Output the (X, Y) coordinate of the center of the cell containing the given text.  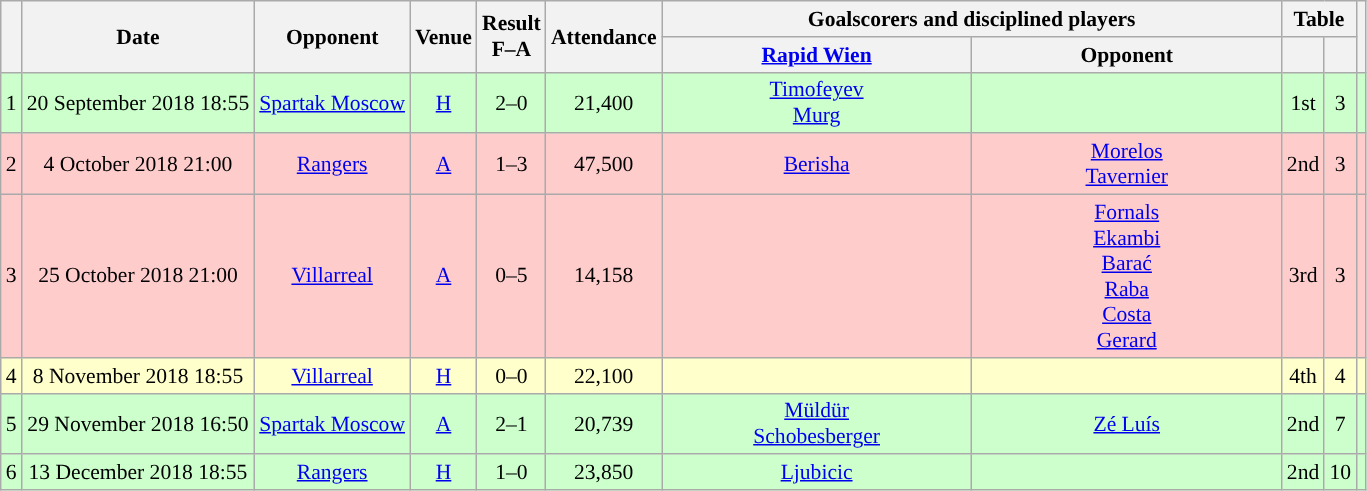
23,850 (604, 473)
20 September 2018 18:55 (138, 102)
Zé Luís (1127, 424)
22,100 (604, 376)
3rd (1304, 276)
Timofeyev Murg (817, 102)
2–0 (512, 102)
7 (1340, 424)
Fornals Ekambi Barać Raba Costa Gerard (1127, 276)
ResultF–A (512, 36)
4 October 2018 21:00 (138, 164)
29 November 2018 16:50 (138, 424)
0–5 (512, 276)
1st (1304, 102)
20,739 (604, 424)
Venue (444, 36)
Goalscorers and disciplined players (972, 19)
21,400 (604, 102)
1 (12, 102)
Table (1319, 19)
13 December 2018 18:55 (138, 473)
2 (12, 164)
14,158 (604, 276)
Müldür Schobesberger (817, 424)
4th (1304, 376)
Rapid Wien (817, 55)
5 (12, 424)
25 October 2018 21:00 (138, 276)
2–1 (512, 424)
1–3 (512, 164)
47,500 (604, 164)
1–0 (512, 473)
Morelos Tavernier (1127, 164)
Attendance (604, 36)
Berisha (817, 164)
10 (1340, 473)
6 (12, 473)
Date (138, 36)
Ljubicic (817, 473)
0–0 (512, 376)
8 November 2018 18:55 (138, 376)
